Pinpoint the cell where the given text exists, returning its [X, Y] midpoint coordinate. 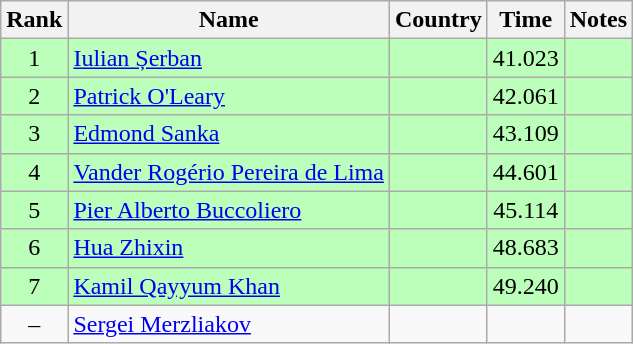
Time [526, 20]
43.109 [526, 134]
Iulian Șerban [229, 58]
42.061 [526, 96]
Pier Alberto Buccoliero [229, 210]
Edmond Sanka [229, 134]
48.683 [526, 248]
4 [34, 172]
Vander Rogério Pereira de Lima [229, 172]
1 [34, 58]
41.023 [526, 58]
Notes [598, 20]
Country [438, 20]
45.114 [526, 210]
Hua Zhixin [229, 248]
Rank [34, 20]
44.601 [526, 172]
Name [229, 20]
7 [34, 286]
5 [34, 210]
Kamil Qayyum Khan [229, 286]
3 [34, 134]
6 [34, 248]
49.240 [526, 286]
Patrick O'Leary [229, 96]
2 [34, 96]
– [34, 324]
Sergei Merzliakov [229, 324]
